Find where the given text appears and provide that cell's center as (X, Y) coordinate. 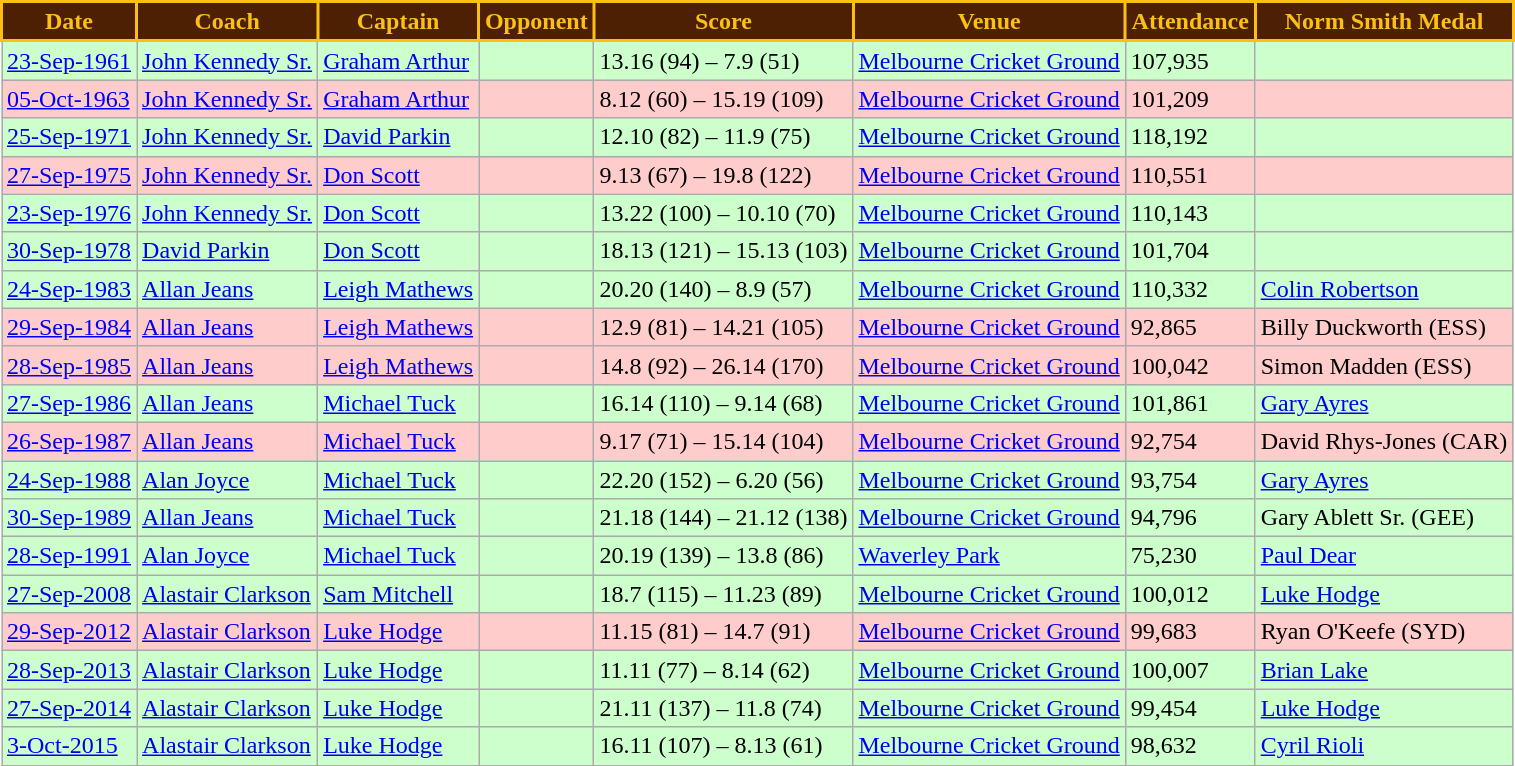
20.19 (139) – 13.8 (86) (724, 556)
26-Sep-1987 (70, 441)
9.17 (71) – 15.14 (104) (724, 441)
Norm Smith Medal (1384, 22)
107,935 (1190, 60)
3-Oct-2015 (70, 746)
23-Sep-1976 (70, 213)
20.20 (140) – 8.9 (57) (724, 289)
101,209 (1190, 99)
Opponent (536, 22)
8.12 (60) – 15.19 (109) (724, 99)
Date (70, 22)
13.22 (100) – 10.10 (70) (724, 213)
100,042 (1190, 365)
23-Sep-1961 (70, 60)
28-Sep-2013 (70, 670)
Colin Robertson (1384, 289)
27-Sep-2014 (70, 708)
27-Sep-1975 (70, 175)
22.20 (152) – 6.20 (56) (724, 479)
Coach (228, 22)
Simon Madden (ESS) (1384, 365)
Waverley Park (989, 556)
27-Sep-1986 (70, 403)
Billy Duckworth (ESS) (1384, 327)
28-Sep-1985 (70, 365)
21.11 (137) – 11.8 (74) (724, 708)
11.15 (81) – 14.7 (91) (724, 632)
David Rhys-Jones (CAR) (1384, 441)
Ryan O'Keefe (SYD) (1384, 632)
101,861 (1190, 403)
30-Sep-1978 (70, 251)
12.10 (82) – 11.9 (75) (724, 137)
Brian Lake (1384, 670)
Captain (398, 22)
30-Sep-1989 (70, 518)
100,012 (1190, 594)
24-Sep-1983 (70, 289)
99,683 (1190, 632)
18.7 (115) – 11.23 (89) (724, 594)
16.14 (110) – 9.14 (68) (724, 403)
Cyril Rioli (1384, 746)
99,454 (1190, 708)
118,192 (1190, 137)
27-Sep-2008 (70, 594)
92,865 (1190, 327)
92,754 (1190, 441)
16.11 (107) – 8.13 (61) (724, 746)
94,796 (1190, 518)
18.13 (121) – 15.13 (103) (724, 251)
110,551 (1190, 175)
13.16 (94) – 7.9 (51) (724, 60)
93,754 (1190, 479)
24-Sep-1988 (70, 479)
110,332 (1190, 289)
25-Sep-1971 (70, 137)
9.13 (67) – 19.8 (122) (724, 175)
98,632 (1190, 746)
Attendance (1190, 22)
Gary Ablett Sr. (GEE) (1384, 518)
75,230 (1190, 556)
28-Sep-1991 (70, 556)
100,007 (1190, 670)
Sam Mitchell (398, 594)
110,143 (1190, 213)
14.8 (92) – 26.14 (170) (724, 365)
101,704 (1190, 251)
Venue (989, 22)
Score (724, 22)
11.11 (77) – 8.14 (62) (724, 670)
Paul Dear (1384, 556)
05-Oct-1963 (70, 99)
29-Sep-2012 (70, 632)
29-Sep-1984 (70, 327)
12.9 (81) – 14.21 (105) (724, 327)
21.18 (144) – 21.12 (138) (724, 518)
